Capture the cell that displays the provided text and extract its (X, Y) central coordinate. 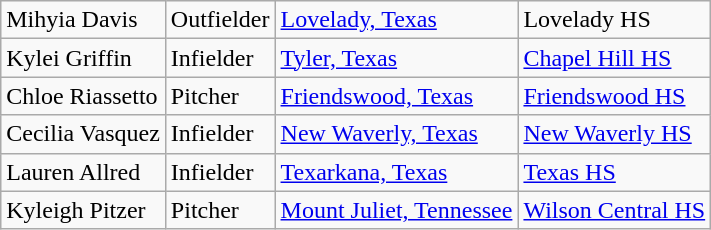
Outfielder (220, 20)
Chapel Hill HS (614, 58)
Mihyia Davis (84, 20)
Cecilia Vasquez (84, 134)
New Waverly HS (614, 134)
Kylei Griffin (84, 58)
Texarkana, Texas (396, 172)
Tyler, Texas (396, 58)
Mount Juliet, Tennessee (396, 210)
Wilson Central HS (614, 210)
Friendswood HS (614, 96)
Kyleigh Pitzer (84, 210)
Lauren Allred (84, 172)
Lovelady, Texas (396, 20)
Texas HS (614, 172)
New Waverly, Texas (396, 134)
Chloe Riassetto (84, 96)
Friendswood, Texas (396, 96)
Lovelady HS (614, 20)
